Return the (x, y) coordinate for the center point of the cell that contains the specified text.  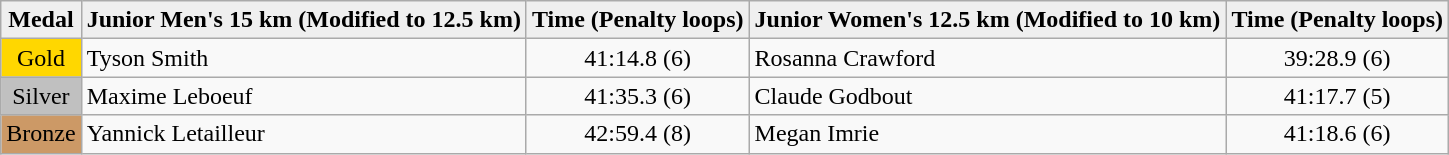
Yannick Letailleur (304, 134)
Junior Women's 12.5 km (Modified to 10 km) (988, 20)
39:28.9 (6) (1338, 58)
Rosanna Crawford (988, 58)
Tyson Smith (304, 58)
41:17.7 (5) (1338, 96)
Junior Men's 15 km (Modified to 12.5 km) (304, 20)
41:35.3 (6) (638, 96)
Gold (41, 58)
Megan Imrie (988, 134)
Claude Godbout (988, 96)
Maxime Leboeuf (304, 96)
41:18.6 (6) (1338, 134)
41:14.8 (6) (638, 58)
Medal (41, 20)
42:59.4 (8) (638, 134)
Bronze (41, 134)
Silver (41, 96)
